Extract the (X, Y) coordinate from the center of the cell holding the provided text.  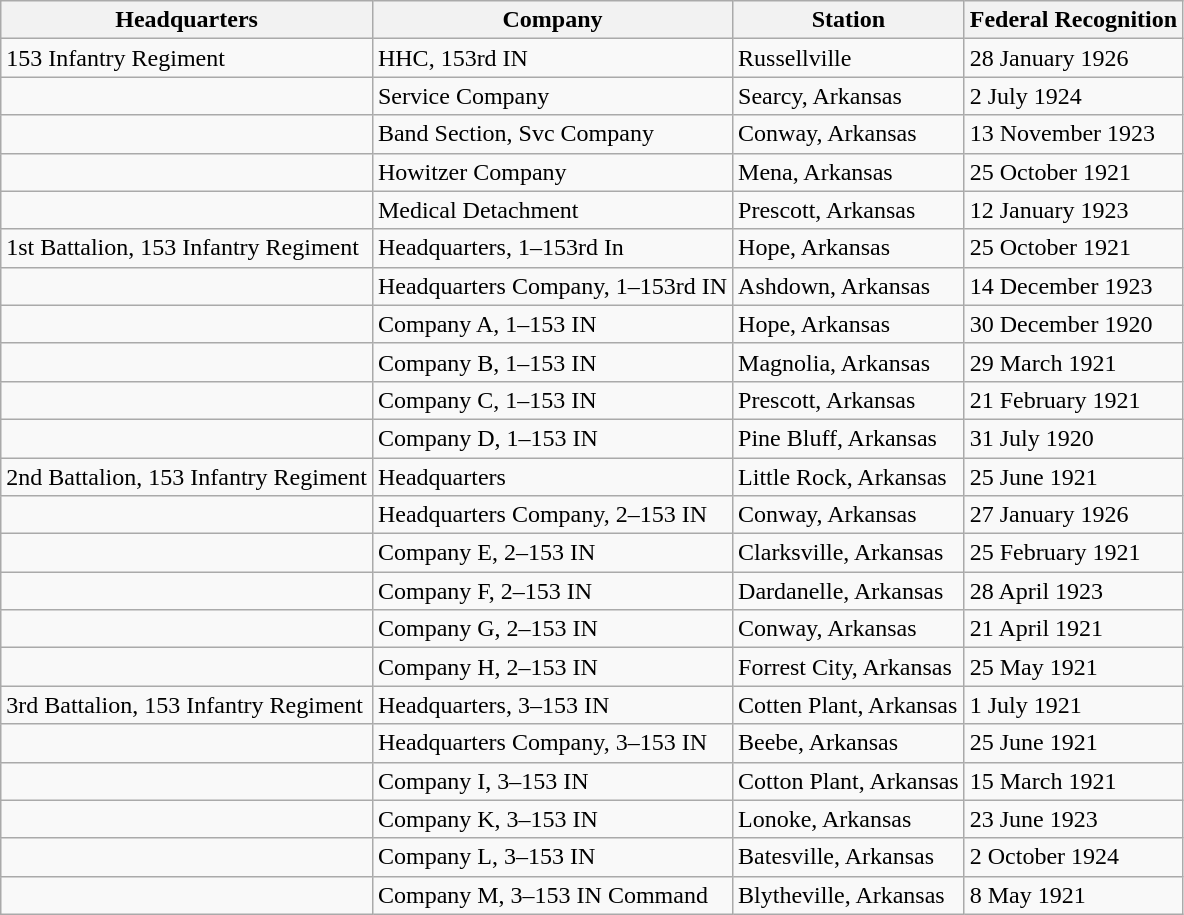
Company H, 2–153 IN (552, 667)
2 July 1924 (1073, 96)
Company F, 2–153 IN (552, 591)
31 July 1920 (1073, 438)
Little Rock, Arkansas (849, 477)
Company (552, 20)
Headquarters Company, 2–153 IN (552, 515)
Lonoke, Arkansas (849, 819)
1 July 1921 (1073, 705)
Batesville, Arkansas (849, 857)
Company M, 3–153 IN Command (552, 895)
Magnolia, Arkansas (849, 362)
Company B, 1–153 IN (552, 362)
25 February 1921 (1073, 553)
Company I, 3–153 IN (552, 781)
8 May 1921 (1073, 895)
Pine Bluff, Arkansas (849, 438)
28 April 1923 (1073, 591)
Company E, 2–153 IN (552, 553)
Station (849, 20)
21 February 1921 (1073, 400)
Company K, 3–153 IN (552, 819)
1st Battalion, 153 Infantry Regiment (187, 248)
Federal Recognition (1073, 20)
Company C, 1–153 IN (552, 400)
HHC, 153rd IN (552, 58)
Clarksville, Arkansas (849, 553)
Russellville (849, 58)
Band Section, Svc Company (552, 134)
2nd Battalion, 153 Infantry Regiment (187, 477)
Company L, 3–153 IN (552, 857)
Company A, 1–153 IN (552, 324)
21 April 1921 (1073, 629)
Mena, Arkansas (849, 172)
23 June 1923 (1073, 819)
13 November 1923 (1073, 134)
30 December 1920 (1073, 324)
2 October 1924 (1073, 857)
12 January 1923 (1073, 210)
Headquarters, 3–153 IN (552, 705)
15 March 1921 (1073, 781)
Headquarters Company, 3–153 IN (552, 743)
27 January 1926 (1073, 515)
29 March 1921 (1073, 362)
Cotton Plant, Arkansas (849, 781)
Headquarters Company, 1–153rd IN (552, 286)
Company D, 1–153 IN (552, 438)
Headquarters, 1–153rd In (552, 248)
25 May 1921 (1073, 667)
Blytheville, Arkansas (849, 895)
153 Infantry Regiment (187, 58)
Howitzer Company (552, 172)
Service Company (552, 96)
14 December 1923 (1073, 286)
Cotten Plant, Arkansas (849, 705)
3rd Battalion, 153 Infantry Regiment (187, 705)
Dardanelle, Arkansas (849, 591)
Searcy, Arkansas (849, 96)
Medical Detachment (552, 210)
Company G, 2–153 IN (552, 629)
Ashdown, Arkansas (849, 286)
Forrest City, Arkansas (849, 667)
Beebe, Arkansas (849, 743)
28 January 1926 (1073, 58)
